From the cell containing the given text, extract its center point as (x, y) coordinate. 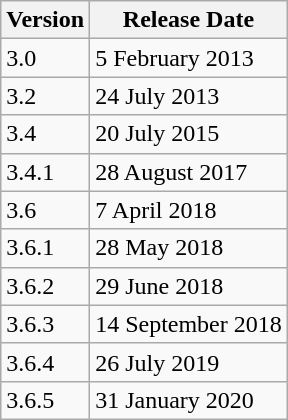
14 September 2018 (189, 324)
3.6.3 (46, 324)
3.0 (46, 58)
Version (46, 20)
24 July 2013 (189, 96)
Release Date (189, 20)
28 August 2017 (189, 172)
3.6.1 (46, 248)
3.6 (46, 210)
20 July 2015 (189, 134)
3.4.1 (46, 172)
7 April 2018 (189, 210)
28 May 2018 (189, 248)
29 June 2018 (189, 286)
3.6.2 (46, 286)
3.2 (46, 96)
31 January 2020 (189, 400)
3.6.4 (46, 362)
3.6.5 (46, 400)
3.4 (46, 134)
26 July 2019 (189, 362)
5 February 2013 (189, 58)
